Identify which cell holds the provided text, then report its (X, Y) central coordinate. 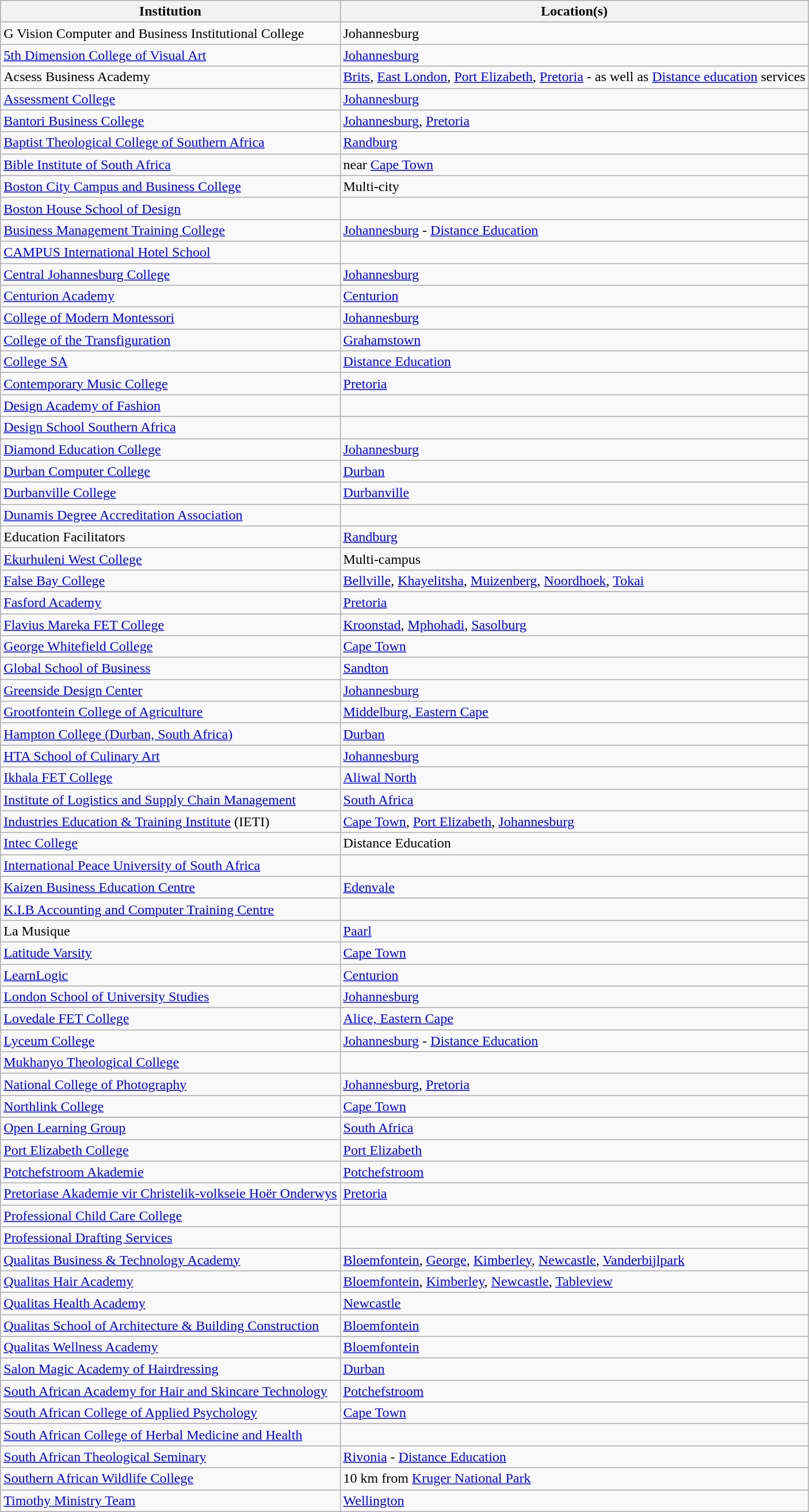
International Peace University of South Africa (170, 865)
Professional Child Care College (170, 1216)
London School of University Studies (170, 997)
Wellington (574, 1500)
Global School of Business (170, 669)
South African College of Herbal Medicine and Health (170, 1435)
Multi-campus (574, 559)
Northlink College (170, 1106)
Contemporary Music College (170, 384)
Location(s) (574, 12)
Education Facilitators (170, 537)
Aliwal North (574, 778)
Industries Education & Training Institute (IETI) (170, 822)
Diamond Education College (170, 449)
Bloemfontein, George, Kimberley, Newcastle, Vanderbijlpark (574, 1259)
National College of Photography (170, 1085)
Bantori Business College (170, 121)
Port Elizabeth (574, 1150)
Lovedale FET College (170, 1019)
Centurion Academy (170, 296)
Business Management Training College (170, 230)
Multi-city (574, 186)
Potchefstroom Akademie (170, 1172)
Bloemfontein, Kimberley, Newcastle, Tableview (574, 1281)
Durbanville (574, 493)
Qualitas Health Academy (170, 1303)
LearnLogic (170, 975)
Assessment College (170, 99)
Dunamis Degree Accreditation Association (170, 515)
Paarl (574, 931)
Timothy Ministry Team (170, 1500)
Grahamstown (574, 340)
Professional Drafting Services (170, 1238)
Fasford Academy (170, 602)
Bible Institute of South Africa (170, 165)
Pretoriase Akademie vir Christelik-volkseie Hoër Onderwys (170, 1194)
Newcastle (574, 1303)
Middelburg, Eastern Cape (574, 712)
Hampton College (Durban, South Africa) (170, 734)
Design Academy of Fashion (170, 406)
Qualitas Business & Technology Academy (170, 1259)
Kroonstad, Mphohadi, Sasolburg (574, 624)
College of Modern Montessori (170, 318)
Edenvale (574, 887)
College of the Transfiguration (170, 340)
Kaizen Business Education Centre (170, 887)
Bellville, Khayelitsha, Muizenberg, Noordhoek, Tokai (574, 581)
Durban Computer College (170, 471)
Ikhala FET College (170, 778)
La Musique (170, 931)
Baptist Theological College of Southern Africa (170, 143)
Salon Magic Academy of Hairdressing (170, 1369)
Greenside Design Center (170, 690)
Qualitas Hair Academy (170, 1281)
Sandton (574, 669)
Central Johannesburg College (170, 274)
Brits, East London, Port Elizabeth, Pretoria - as well as Distance education services (574, 77)
College SA (170, 362)
South African Academy for Hair and Skincare Technology (170, 1391)
Qualitas School of Architecture & Building Construction (170, 1325)
Ekurhuleni West College (170, 559)
10 km from Kruger National Park (574, 1479)
G Vision Computer and Business Institutional College (170, 33)
Durbanville College (170, 493)
K.I.B Accounting and Computer Training Centre (170, 909)
Institute of Logistics and Supply Chain Management (170, 800)
Design School Southern Africa (170, 427)
5th Dimension College of Visual Art (170, 55)
Cape Town, Port Elizabeth, Johannesburg (574, 822)
George Whitefield College (170, 647)
Rivonia - Distance Education (574, 1457)
Acsess Business Academy (170, 77)
False Bay College (170, 581)
South African Theological Seminary (170, 1457)
Lyceum College (170, 1041)
Flavius Mareka FET College (170, 624)
South African College of Applied Psychology (170, 1413)
Boston City Campus and Business College (170, 186)
Port Elizabeth College (170, 1150)
Mukhanyo Theological College (170, 1063)
Intec College (170, 843)
HTA School of Culinary Art (170, 756)
Boston House School of Design (170, 208)
Latitude Varsity (170, 953)
CAMPUS International Hotel School (170, 252)
Open Learning Group (170, 1128)
Institution (170, 12)
Southern African Wildlife College (170, 1479)
near Cape Town (574, 165)
Grootfontein College of Agriculture (170, 712)
Qualitas Wellness Academy (170, 1347)
Alice, Eastern Cape (574, 1019)
